Detect which cell encompasses the target text, then output its (X, Y) center coordinate. 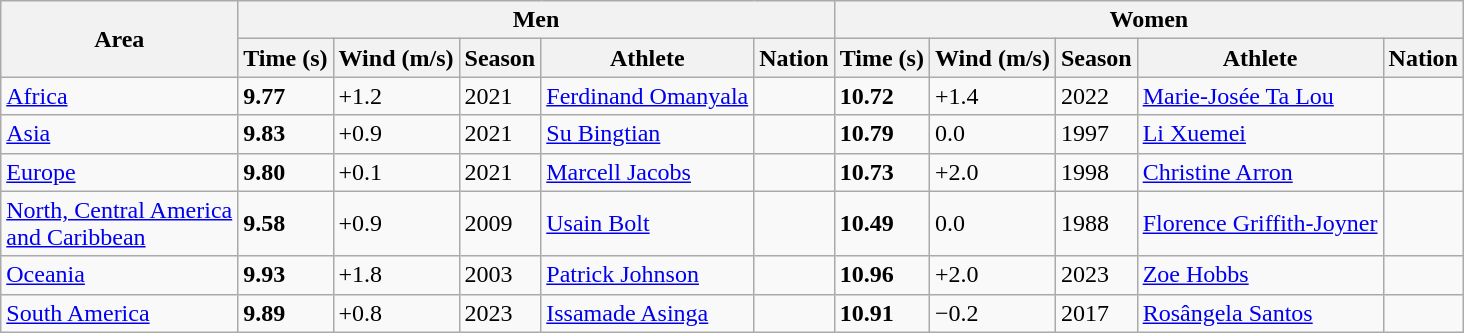
+0.8 (396, 313)
Patrick Johnson (648, 275)
Usain Bolt (648, 224)
1997 (1096, 134)
2003 (500, 275)
9.58 (286, 224)
Area (120, 39)
Men (536, 20)
Europe (120, 172)
10.79 (882, 134)
Christine Arron (1260, 172)
Asia (120, 134)
10.49 (882, 224)
10.91 (882, 313)
+1.2 (396, 96)
9.83 (286, 134)
2017 (1096, 313)
9.80 (286, 172)
9.89 (286, 313)
Li Xuemei (1260, 134)
Florence Griffith-Joyner (1260, 224)
+1.4 (992, 96)
Su Bingtian (648, 134)
Rosângela Santos (1260, 313)
2009 (500, 224)
Women (1148, 20)
10.96 (882, 275)
Oceania (120, 275)
Marcell Jacobs (648, 172)
Issamade Asinga (648, 313)
9.77 (286, 96)
North, Central America and Caribbean (120, 224)
10.73 (882, 172)
Zoe Hobbs (1260, 275)
+1.8 (396, 275)
Ferdinand Omanyala (648, 96)
Marie-Josée Ta Lou (1260, 96)
South America (120, 313)
1998 (1096, 172)
−0.2 (992, 313)
1988 (1096, 224)
+0.1 (396, 172)
9.93 (286, 275)
2022 (1096, 96)
10.72 (882, 96)
Africa (120, 96)
